Search for the cell housing the specified text and yield its (x, y) center coordinate. 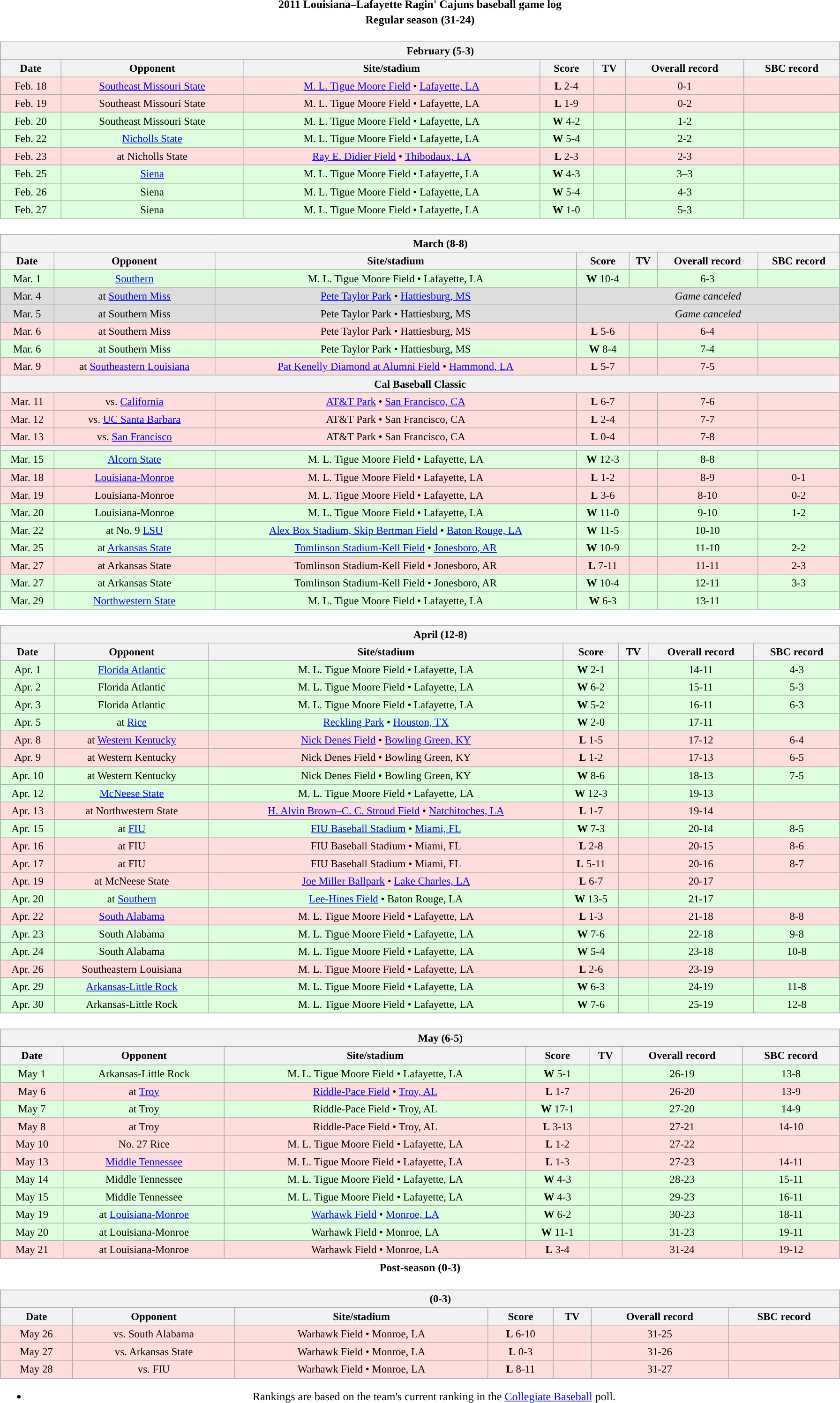
Apr. 24 (28, 952)
9-10 (708, 512)
3–3 (685, 174)
31-24 (682, 1250)
22-18 (701, 934)
February (5-3) (420, 51)
L 3-4 (558, 1250)
7-6 (708, 402)
19-13 (701, 793)
May 1 (32, 1073)
Apr. 17 (28, 863)
Mar. 9 (27, 367)
30-23 (682, 1215)
7-8 (708, 437)
Cal Baseball Classic (420, 384)
May 27 (37, 1352)
Feb. 23 (31, 157)
L 8-11 (521, 1369)
26-20 (682, 1091)
Feb. 20 (31, 121)
Lee-Hines Field • Baton Rouge, LA (386, 899)
Apr. 19 (28, 881)
L 2-6 (591, 969)
Mar. 19 (27, 495)
9-8 (797, 934)
May 19 (32, 1215)
Apr. 22 (28, 916)
10-8 (797, 952)
May 8 (32, 1126)
27-23 (682, 1162)
May 26 (37, 1334)
at Nicholls State (152, 157)
vs. Arkansas State (154, 1352)
Feb. 25 (31, 174)
L 0-3 (521, 1352)
Apr. 15 (28, 828)
20-15 (701, 846)
Northwestern State (135, 600)
3-3 (799, 583)
Mar. 15 (27, 459)
13-11 (708, 600)
Apr. 2 (28, 687)
Apr. 23 (28, 934)
L 0-4 (603, 437)
Feb. 27 (31, 210)
25-19 (701, 1005)
23-18 (701, 952)
McNeese State (132, 793)
31-25 (660, 1334)
14-10 (791, 1126)
Mar. 5 (27, 314)
28-23 (682, 1179)
Mar. 25 (27, 548)
W 11-5 (603, 530)
Southeastern Louisiana (132, 969)
Mar. 20 (27, 512)
Apr. 8 (28, 740)
L 3-6 (603, 495)
W 1-0 (566, 210)
Mar. 4 (27, 296)
19-14 (701, 810)
20-14 (701, 828)
W 11-1 (558, 1232)
W 7-3 (591, 828)
W 10-9 (603, 548)
8-6 (797, 846)
27-22 (682, 1144)
20-16 (701, 863)
W 2-0 (591, 722)
Apr. 1 (28, 669)
21-17 (701, 899)
May 28 (37, 1369)
May 10 (32, 1144)
No. 27 Rice (144, 1144)
May 13 (32, 1162)
W 5-1 (558, 1073)
Mar. 18 (27, 477)
12-11 (708, 583)
April (12-8) (420, 634)
Apr. 13 (28, 810)
Apr. 26 (28, 969)
11-8 (797, 987)
W 4-2 (566, 121)
Mar. 11 (27, 402)
29-23 (682, 1197)
W 17-1 (558, 1109)
at McNeese State (132, 881)
vs. California (135, 402)
W 8-6 (591, 775)
L 7-11 (603, 565)
31-27 (660, 1369)
17-11 (701, 722)
8-10 (708, 495)
Feb. 18 (31, 86)
May (6-5) (420, 1038)
11-11 (708, 565)
19-11 (791, 1232)
Feb. 22 (31, 139)
17-12 (701, 740)
27-21 (682, 1126)
W 11-0 (603, 512)
Apr. 29 (28, 987)
W 13-5 (591, 899)
H. Alvin Brown–C. C. Stroud Field • Natchitoches, LA (386, 810)
L 1-9 (566, 104)
Apr. 20 (28, 899)
7-7 (708, 420)
March (8-8) (420, 243)
at Northwestern State (132, 810)
8-9 (708, 477)
vs. UC Santa Barbara (135, 420)
W 2-1 (591, 669)
W 8-4 (603, 349)
Feb. 26 (31, 192)
7-4 (708, 349)
L 2-8 (591, 846)
10-10 (708, 530)
Southern (135, 278)
L 5-6 (603, 331)
Apr. 10 (28, 775)
Apr. 5 (28, 722)
Alex Box Stadium, Skip Bertman Field • Baton Rouge, LA (396, 530)
vs. FIU (154, 1369)
vs. South Alabama (154, 1334)
Ray E. Didier Field • Thibodaux, LA (391, 157)
14-9 (791, 1109)
8-7 (797, 863)
Feb. 19 (31, 104)
L 1-5 (591, 740)
Mar. 1 (27, 278)
23-19 (701, 969)
Joe Miller Ballpark • Lake Charles, LA (386, 881)
13-8 (791, 1073)
Mar. 12 (27, 420)
24-19 (701, 987)
at Southeastern Louisiana (135, 367)
at No. 9 LSU (135, 530)
6-5 (797, 758)
at Rice (132, 722)
Nicholls State (152, 139)
31-26 (660, 1352)
L 6-10 (521, 1334)
Alcorn State (135, 459)
vs. San Francisco (135, 437)
12-8 (797, 1005)
11-10 (708, 548)
Apr. 9 (28, 758)
May 14 (32, 1179)
L 5-11 (591, 863)
May 21 (32, 1250)
May 7 (32, 1109)
Apr. 3 (28, 705)
L 2-3 (566, 157)
13-9 (791, 1091)
21-18 (701, 916)
Mar. 29 (27, 600)
19-12 (791, 1250)
Apr. 30 (28, 1005)
26-19 (682, 1073)
May 15 (32, 1197)
20-17 (701, 881)
at Southern (132, 899)
8-5 (797, 828)
L 3-13 (558, 1126)
Apr. 16 (28, 846)
L 5-7 (603, 367)
Apr. 12 (28, 793)
Mar. 22 (27, 530)
Pat Kenelly Diamond at Alumni Field • Hammond, LA (396, 367)
27-20 (682, 1109)
May 20 (32, 1232)
Mar. 13 (27, 437)
Reckling Park • Houston, TX (386, 722)
31-23 (682, 1232)
(0-3) (420, 1299)
17-13 (701, 758)
W 5-2 (591, 705)
May 6 (32, 1091)
18-13 (701, 775)
18-11 (791, 1215)
